Capture the cell that displays the provided text and extract its (x, y) central coordinate. 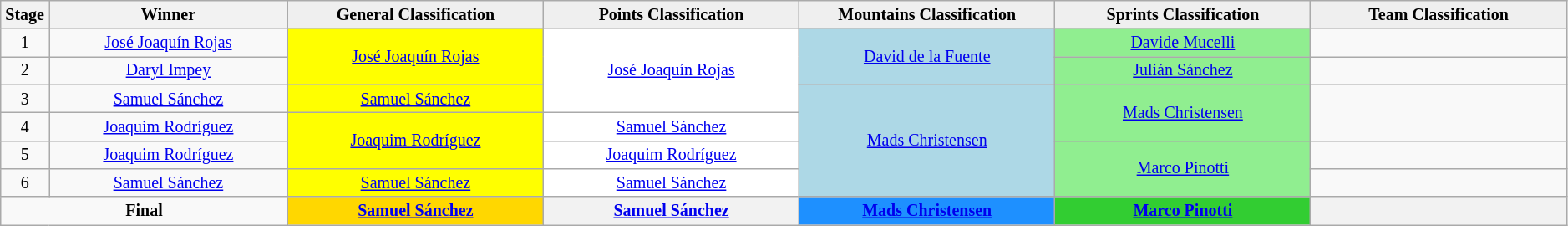
6 (25, 182)
Winner (169, 15)
Daryl Impey (169, 70)
David de la Fuente (927, 57)
Team Classification (1439, 15)
General Classification (415, 15)
5 (25, 154)
3 (25, 99)
Final (145, 211)
Sprints Classification (1183, 15)
Julián Sánchez (1183, 70)
2 (25, 70)
1 (25, 44)
Points Classification (671, 15)
4 (25, 127)
Stage (25, 15)
Davide Mucelli (1183, 44)
Mountains Classification (927, 15)
